For the text-containing cell, return its midpoint in [x, y] coordinate format. 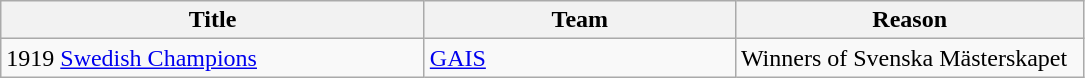
GAIS [580, 58]
1919 Swedish Champions [213, 58]
Reason [910, 20]
Winners of Svenska Mästerskapet [910, 58]
Title [213, 20]
Team [580, 20]
